Output the (x, y) coordinate of the center of the cell containing the given text.  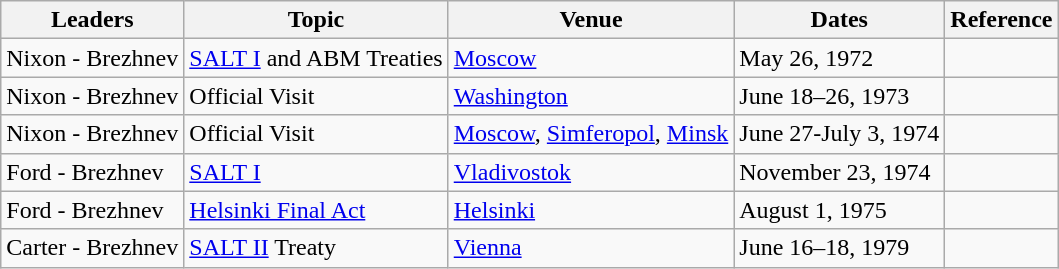
June 27-July 3, 1974 (840, 134)
Helsinki (591, 210)
August 1, 1975 (840, 210)
Leaders (92, 20)
SALT II Treaty (316, 248)
SALT I (316, 172)
Dates (840, 20)
Carter - Brezhnev (92, 248)
Venue (591, 20)
May 26, 1972 (840, 58)
Moscow (591, 58)
SALT I and ABM Treaties (316, 58)
Vladivostok (591, 172)
Helsinki Final Act (316, 210)
Reference (1002, 20)
June 18–26, 1973 (840, 96)
Vienna (591, 248)
Washington (591, 96)
Topic (316, 20)
November 23, 1974 (840, 172)
Moscow, Simferopol, Minsk (591, 134)
June 16–18, 1979 (840, 248)
